Determine the [x, y] coordinate at the center of the cell enclosing the given text.  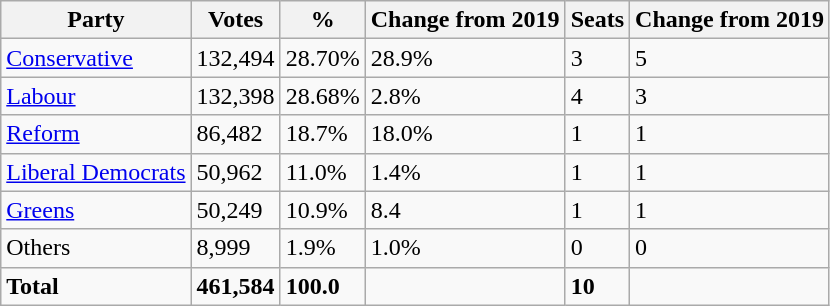
Seats [597, 20]
% [322, 20]
1.4% [465, 172]
18.7% [322, 134]
132,494 [236, 58]
461,584 [236, 286]
11.0% [322, 172]
5 [730, 58]
Others [96, 248]
Greens [96, 210]
50,249 [236, 210]
28.68% [322, 96]
1.9% [322, 248]
Votes [236, 20]
28.9% [465, 58]
50,962 [236, 172]
10.9% [322, 210]
Liberal Democrats [96, 172]
10 [597, 286]
8,999 [236, 248]
4 [597, 96]
Party [96, 20]
Conservative [96, 58]
Reform [96, 134]
1.0% [465, 248]
2.8% [465, 96]
132,398 [236, 96]
100.0 [322, 286]
Total [96, 286]
Labour [96, 96]
18.0% [465, 134]
8.4 [465, 210]
28.70% [322, 58]
86,482 [236, 134]
